Output the (X, Y) coordinate of the center of the cell containing the given text.  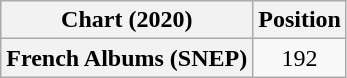
Position (300, 20)
Chart (2020) (127, 20)
192 (300, 58)
French Albums (SNEP) (127, 58)
